Pinpoint the cell where the given text exists, returning its (X, Y) midpoint coordinate. 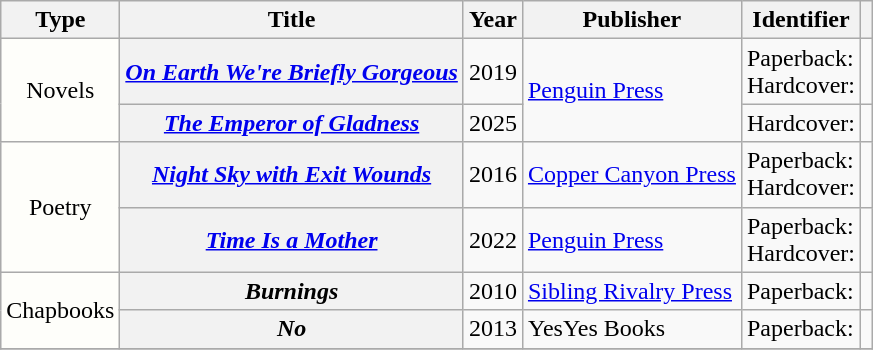
2016 (492, 174)
Time Is a Mother (292, 240)
On Earth We're Briefly Gorgeous (292, 72)
Copper Canyon Press (632, 174)
Identifier (800, 20)
Title (292, 20)
Poetry (60, 207)
2019 (492, 72)
Sibling Rivalry Press (632, 291)
Burnings (292, 291)
The Emperor of Gladness (292, 123)
Night Sky with Exit Wounds (292, 174)
Novels (60, 90)
Hardcover: (800, 123)
2013 (492, 329)
2022 (492, 240)
Publisher (632, 20)
2025 (492, 123)
No (292, 329)
Chapbooks (60, 310)
YesYes Books (632, 329)
Year (492, 20)
2010 (492, 291)
Type (60, 20)
